Identify which cell holds the provided text, then report its (x, y) central coordinate. 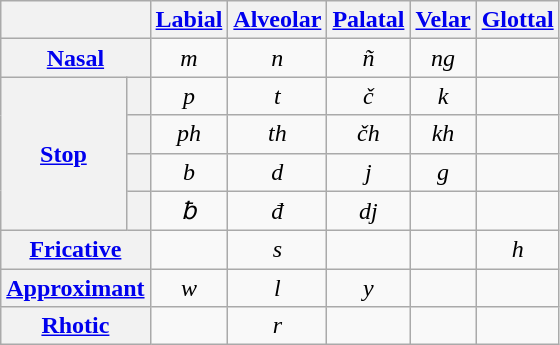
ng (443, 58)
m (189, 58)
k (443, 96)
Palatal (368, 20)
Velar (443, 20)
kh (443, 134)
p (189, 96)
l (278, 288)
w (189, 288)
Stop (64, 154)
Nasal (76, 58)
Alveolar (278, 20)
g (443, 172)
s (278, 250)
ñ (368, 58)
b (189, 172)
đ (278, 211)
r (278, 326)
d (278, 172)
th (278, 134)
č (368, 96)
j (368, 172)
ƀ (189, 211)
Approximant (76, 288)
h (518, 250)
Fricative (76, 250)
Labial (189, 20)
Rhotic (76, 326)
Glottal (518, 20)
dj (368, 211)
n (278, 58)
y (368, 288)
t (278, 96)
čh (368, 134)
ph (189, 134)
